For the text-containing cell, return its midpoint in (x, y) coordinate format. 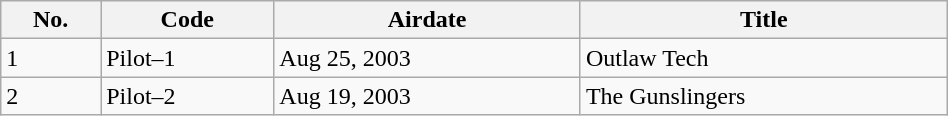
No. (51, 20)
Code (188, 20)
1 (51, 58)
2 (51, 96)
Title (764, 20)
The Gunslingers (764, 96)
Aug 19, 2003 (428, 96)
Aug 25, 2003 (428, 58)
Pilot–1 (188, 58)
Outlaw Tech (764, 58)
Airdate (428, 20)
Pilot–2 (188, 96)
